For the text-containing cell, return its midpoint in (X, Y) coordinate format. 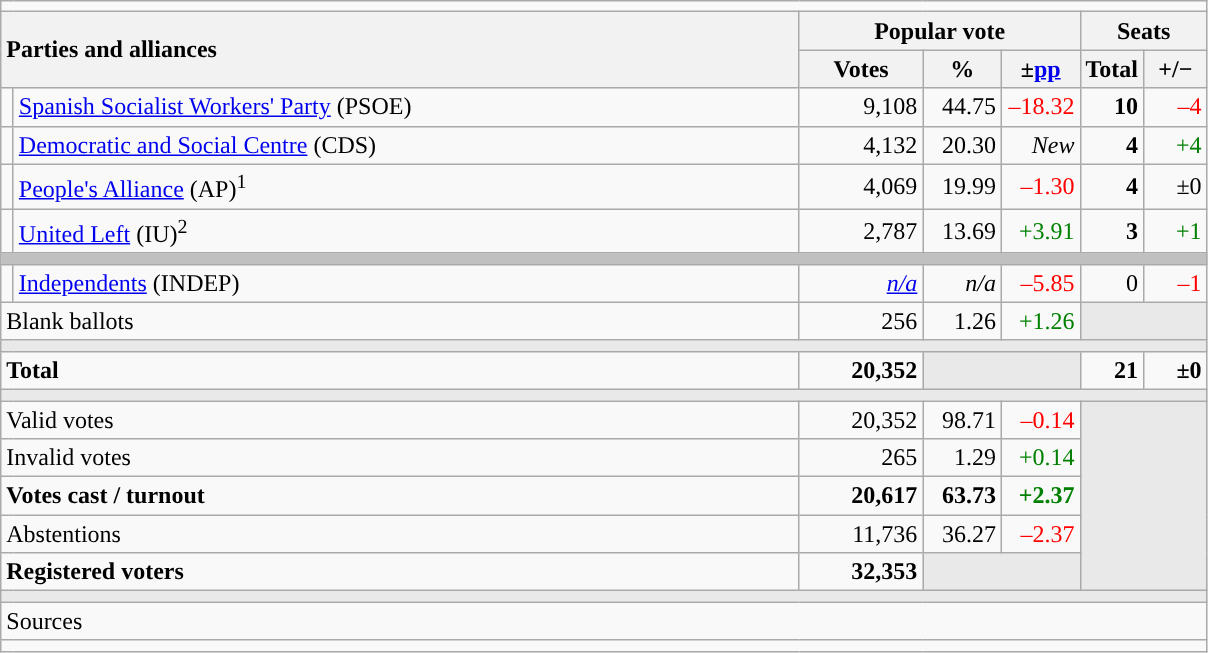
Popular vote (940, 31)
People's Alliance (AP)1 (406, 186)
21 (1112, 370)
13.69 (962, 232)
+1 (1176, 232)
11,736 (861, 534)
Registered voters (400, 572)
10 (1112, 107)
9,108 (861, 107)
63.73 (962, 496)
Votes cast / turnout (400, 496)
±pp (1040, 69)
+0.14 (1040, 458)
Sources (604, 621)
Valid votes (400, 420)
–5.85 (1040, 283)
+/− (1176, 69)
Seats (1144, 31)
Invalid votes (400, 458)
Democratic and Social Centre (CDS) (406, 145)
Votes (861, 69)
20.30 (962, 145)
–0.14 (1040, 420)
–1 (1176, 283)
1.26 (962, 321)
256 (861, 321)
4,132 (861, 145)
3 (1112, 232)
20,617 (861, 496)
United Left (IU)2 (406, 232)
New (1040, 145)
–4 (1176, 107)
+1.26 (1040, 321)
265 (861, 458)
+4 (1176, 145)
Blank ballots (400, 321)
+3.91 (1040, 232)
–18.32 (1040, 107)
Independents (INDEP) (406, 283)
0 (1112, 283)
4,069 (861, 186)
Parties and alliances (400, 50)
19.99 (962, 186)
% (962, 69)
+2.37 (1040, 496)
Abstentions (400, 534)
36.27 (962, 534)
Spanish Socialist Workers' Party (PSOE) (406, 107)
2,787 (861, 232)
44.75 (962, 107)
–2.37 (1040, 534)
32,353 (861, 572)
98.71 (962, 420)
1.29 (962, 458)
–1.30 (1040, 186)
